Return the [X, Y] coordinate for the center point of the cell that contains the specified text.  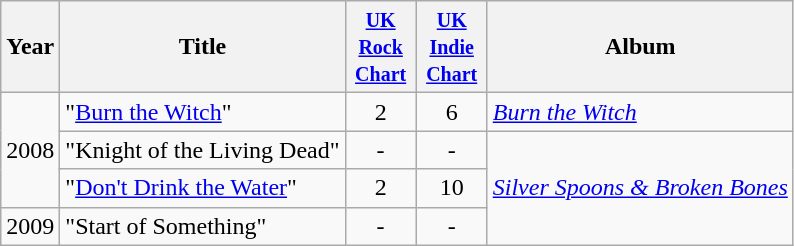
Silver Spoons & Broken Bones [640, 188]
10 [452, 188]
UK Rock Chart [380, 47]
Album [640, 47]
"Knight of the Living Dead" [202, 150]
"Start of Something" [202, 226]
"Don't Drink the Water" [202, 188]
6 [452, 112]
Burn the Witch [640, 112]
2008 [30, 150]
"Burn the Witch" [202, 112]
2009 [30, 226]
Year [30, 47]
UK Indie Chart [452, 47]
Title [202, 47]
